Return [X, Y] of the center of cell containing provided text 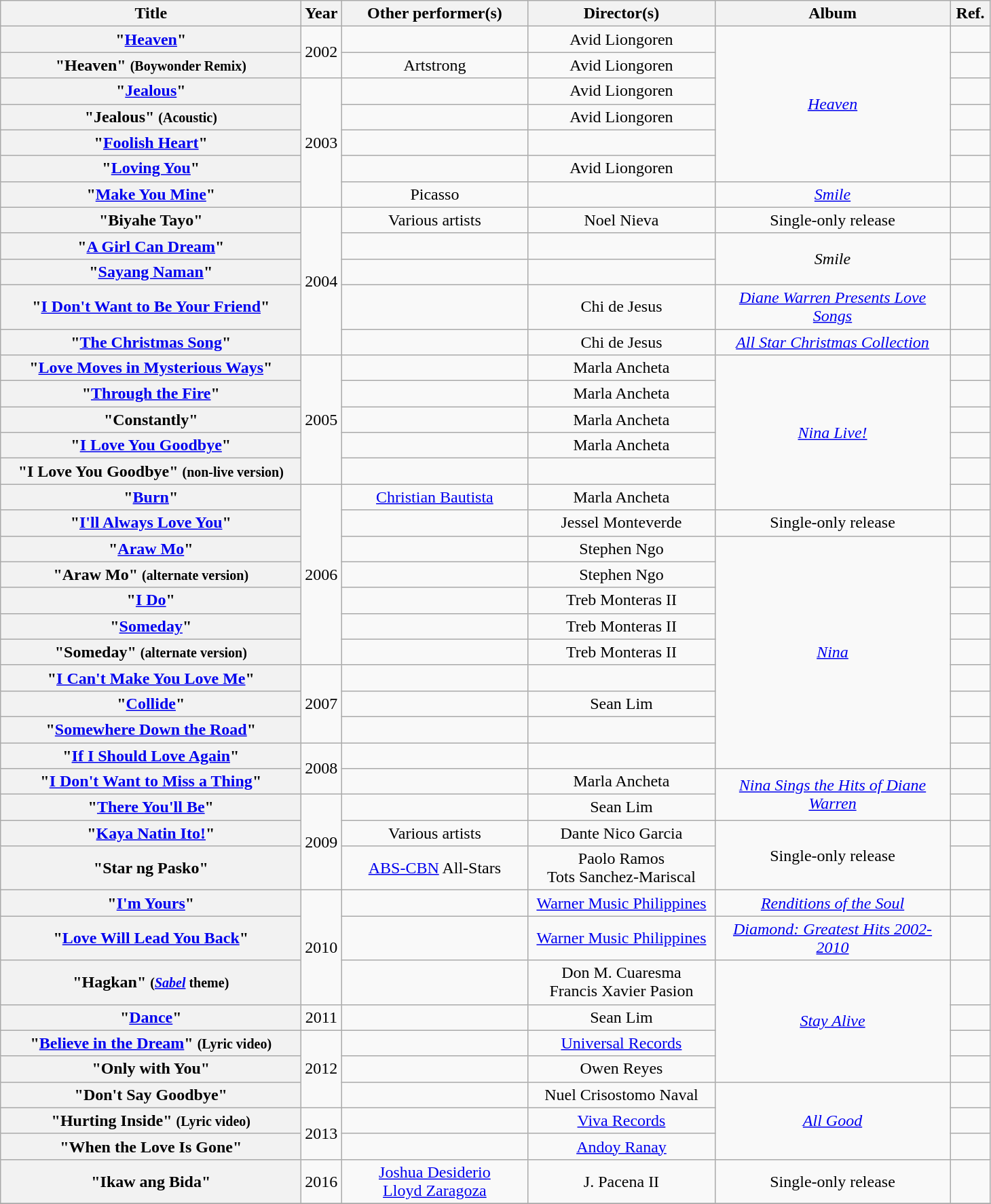
2006 [322, 574]
Owen Reyes [622, 1069]
Andoy Ranay [622, 1146]
"Kaya Natin Ito!" [151, 833]
"Heaven" [151, 39]
Paolo RamosTots Sanchez-Mariscal [622, 868]
2007 [322, 704]
Nina Sings the Hits of Diane Warren [832, 795]
"I Don't Want to Be Your Friend" [151, 307]
"I'm Yours" [151, 903]
2016 [322, 1182]
"Jealous" (Acoustic) [151, 117]
Joshua DesiderioLloyd Zaragoza [434, 1182]
All Good [832, 1120]
2003 [322, 143]
"Ikaw ang Bida" [151, 1182]
2002 [322, 52]
J. Pacena II [622, 1182]
"Jealous" [151, 91]
Nina [832, 652]
"Only with You" [151, 1069]
"Constantly" [151, 420]
Jessel Monteverde [622, 523]
"A Girl Can Dream" [151, 246]
Picasso [434, 194]
Nuel Crisostomo Naval [622, 1095]
Album [832, 14]
2012 [322, 1069]
All Star Christmas Collection [832, 342]
"Someday" (alternate version) [151, 652]
"Love Moves in Mysterious Ways" [151, 368]
Dante Nico Garcia [622, 833]
"Foolish Heart" [151, 143]
"If I Should Love Again" [151, 756]
"I Can't Make You Love Me" [151, 678]
Nina Live! [832, 433]
2005 [322, 420]
"I Love You Goodbye" [151, 445]
Viva Records [622, 1120]
"Araw Mo" [151, 549]
2008 [322, 769]
"Through the Fire" [151, 394]
"When the Love Is Gone" [151, 1146]
"There You'll Be" [151, 807]
"I Do" [151, 600]
"Hurting Inside" (Lyric video) [151, 1120]
Renditions of the Soul [832, 903]
"Araw Mo" (alternate version) [151, 574]
Christian Bautista [434, 497]
"Dance" [151, 1017]
Universal Records [622, 1043]
"Make You Mine" [151, 194]
2010 [322, 947]
Don M. CuaresmaFrancis Xavier Pasion [622, 982]
"Love Will Lead You Back" [151, 938]
"Heaven" (Boywonder Remix) [151, 65]
"Don't Say Goodbye" [151, 1095]
2009 [322, 842]
"Sayang Naman" [151, 272]
Year [322, 14]
"Collide" [151, 704]
Title [151, 14]
"Burn" [151, 497]
"I Love You Goodbye" (non-live version) [151, 471]
"Believe in the Dream" (Lyric video) [151, 1043]
Other performer(s) [434, 14]
Noel Nieva [622, 220]
"Somewhere Down the Road" [151, 729]
"Loving You" [151, 168]
Diamond: Greatest Hits 2002-2010 [832, 938]
ABS-CBN All-Stars [434, 868]
"I Don't Want to Miss a Thing" [151, 782]
Ref. [971, 14]
"Hagkan" (Sabel theme) [151, 982]
"Biyahe Tayo" [151, 220]
"The Christmas Song" [151, 342]
Stay Alive [832, 1021]
"I'll Always Love You" [151, 523]
Artstrong [434, 65]
"Someday" [151, 626]
Heaven [832, 104]
2011 [322, 1017]
2004 [322, 281]
Director(s) [622, 14]
2013 [322, 1133]
Diane Warren Presents Love Songs [832, 307]
"Star ng Pasko" [151, 868]
